Locate the cell with the specified text and output its (x, y) center coordinate. 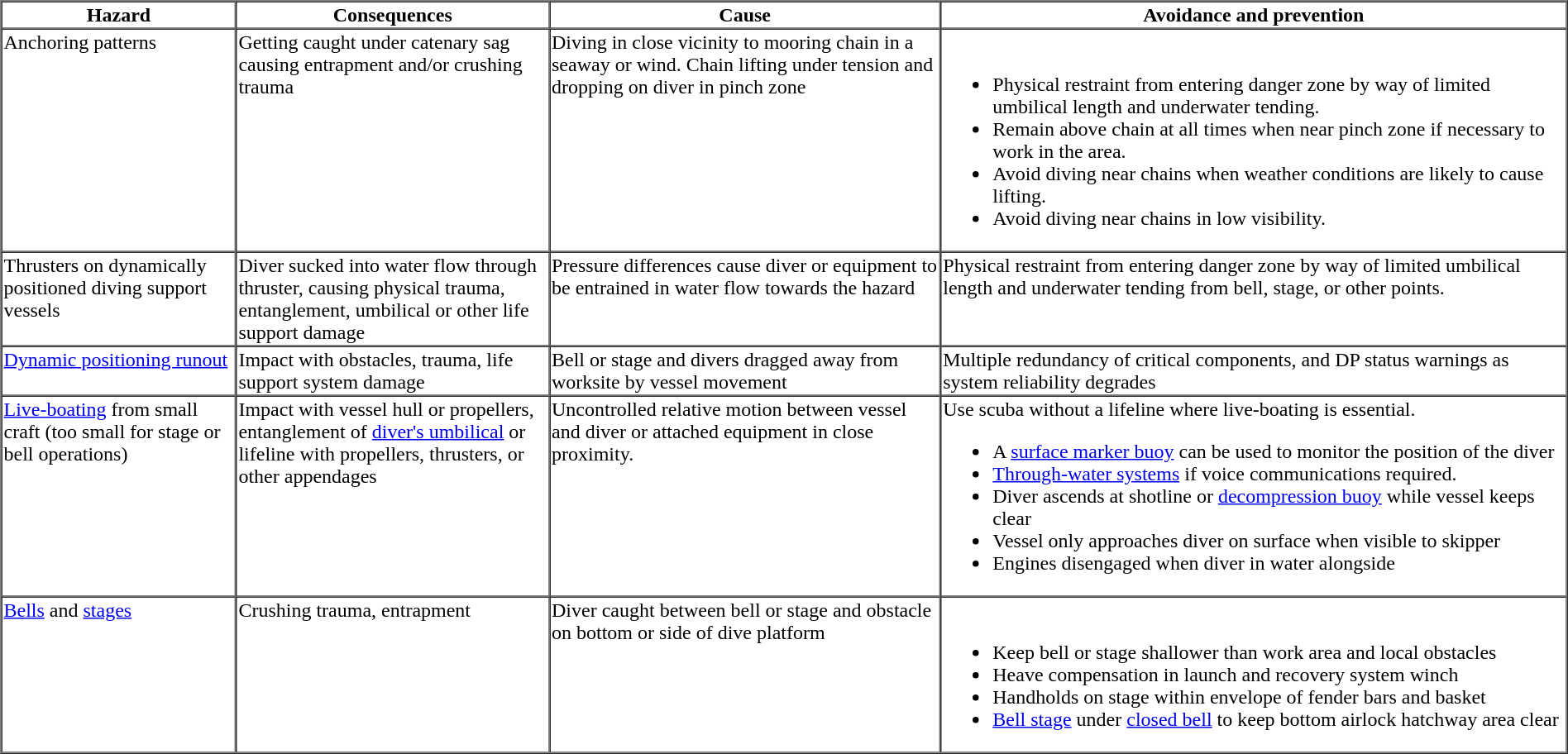
Impact with vessel hull or propellers, entanglement of diver's umbilical or lifeline with propellers, thrusters, or other appendages (392, 496)
Avoidance and prevention (1254, 15)
Diver caught between bell or stage and obstacle on bottom or side of dive platform (744, 675)
Thrusters on dynamically positioned diving support vessels (119, 298)
Anchoring patterns (119, 140)
Pressure differences cause diver or equipment to be entrained in water flow towards the hazard (744, 298)
Hazard (119, 15)
Consequences (392, 15)
Dynamic positioning runout (119, 370)
Physical restraint from entering danger zone by way of limited umbilical length and underwater tending from bell, stage, or other points. (1254, 298)
Live-boating from small craft (too small for stage or bell operations) (119, 496)
Bell or stage and divers dragged away from worksite by vessel movement (744, 370)
Diver sucked into water flow through thruster, causing physical trauma, entanglement, umbilical or other life support damage (392, 298)
Cause (744, 15)
Diving in close vicinity to mooring chain in a seaway or wind. Chain lifting under tension and dropping on diver in pinch zone (744, 140)
Multiple redundancy of critical components, and DP status warnings as system reliability degrades (1254, 370)
Bells and stages (119, 675)
Getting caught under catenary sag causing entrapment and/or crushing trauma (392, 140)
Uncontrolled relative motion between vessel and diver or attached equipment in close proximity. (744, 496)
Impact with obstacles, trauma, life support system damage (392, 370)
Crushing trauma, entrapment (392, 675)
